Determine the (x, y) coordinate at the center of the cell enclosing the given text.  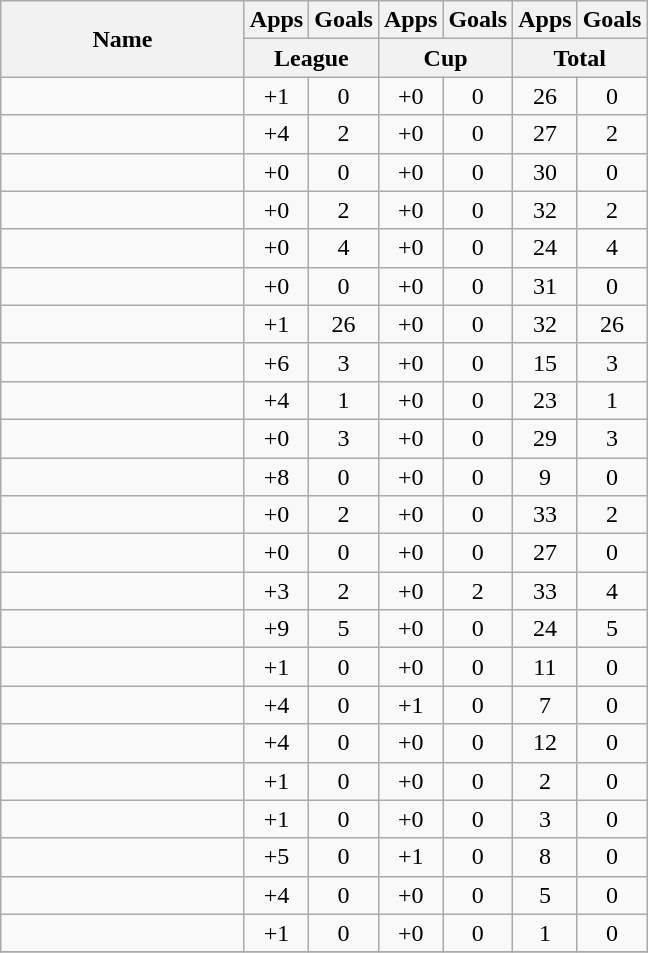
30 (545, 172)
12 (545, 743)
31 (545, 286)
Total (580, 58)
Cup (445, 58)
7 (545, 705)
15 (545, 362)
9 (545, 477)
29 (545, 438)
+5 (276, 857)
+8 (276, 477)
+9 (276, 629)
+3 (276, 591)
Name (123, 39)
League (311, 58)
11 (545, 667)
+6 (276, 362)
8 (545, 857)
23 (545, 400)
